Search for the cell housing the specified text and yield its (X, Y) center coordinate. 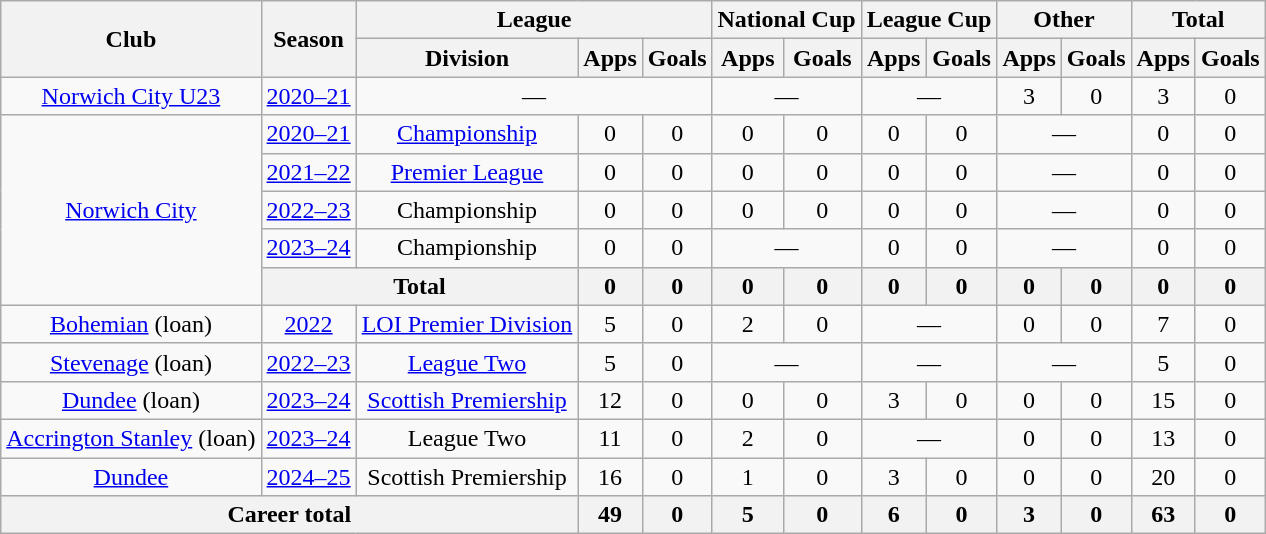
Career total (290, 515)
7 (1163, 324)
11 (610, 438)
Other (1064, 20)
Norwich City (131, 210)
Premier League (467, 172)
20 (1163, 477)
Dundee (131, 477)
6 (894, 515)
National Cup (786, 20)
13 (1163, 438)
Season (308, 39)
12 (610, 400)
Bohemian (loan) (131, 324)
2022 (308, 324)
Club (131, 39)
2021–22 (308, 172)
Division (467, 58)
16 (610, 477)
15 (1163, 400)
49 (610, 515)
Accrington Stanley (loan) (131, 438)
LOI Premier Division (467, 324)
Dundee (loan) (131, 400)
1 (748, 477)
League Cup (929, 20)
Stevenage (loan) (131, 362)
63 (1163, 515)
2024–25 (308, 477)
Norwich City U23 (131, 96)
League (534, 20)
